Find where the given text appears and provide that cell's center as (X, Y) coordinate. 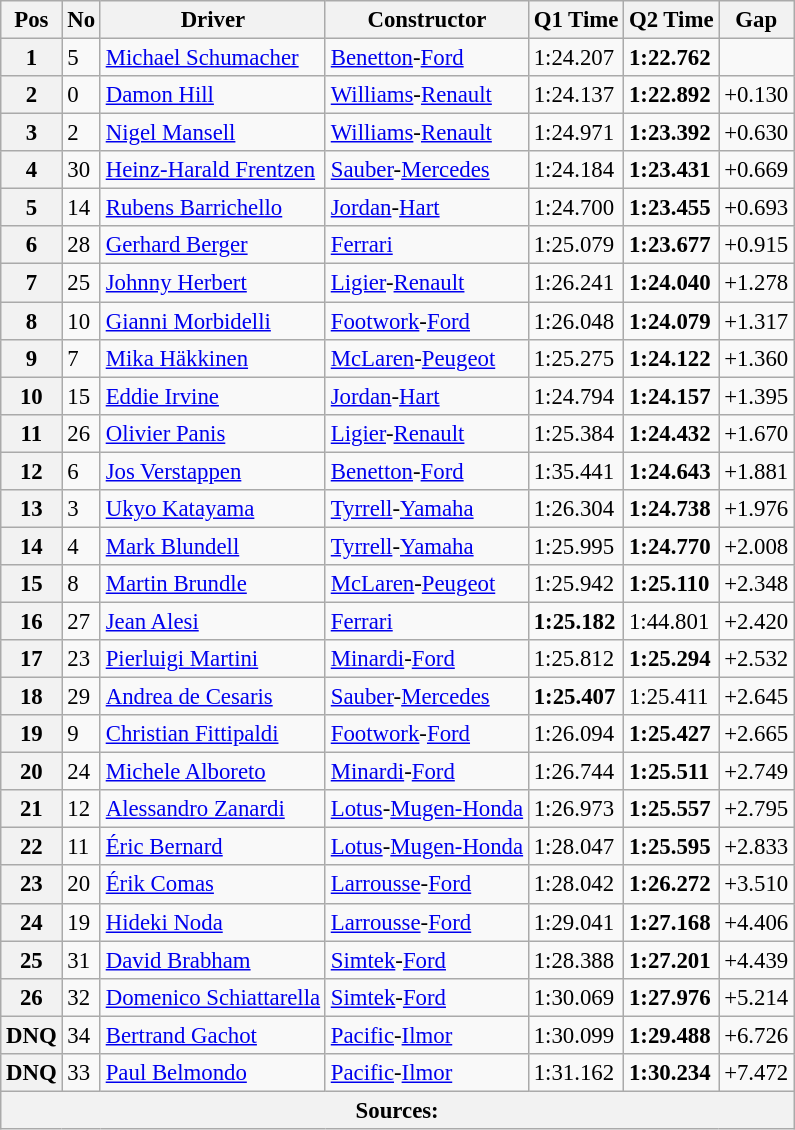
27 (81, 621)
1:22.762 (672, 58)
29 (81, 697)
30 (81, 170)
1:24.738 (672, 509)
1:29.488 (672, 1035)
+5.214 (756, 997)
+1.670 (756, 433)
+2.665 (756, 734)
+7.472 (756, 1073)
33 (81, 1073)
+0.130 (756, 95)
1:26.744 (576, 772)
Christian Fittipaldi (212, 734)
1:44.801 (672, 621)
Q2 Time (672, 20)
16 (32, 621)
1:25.427 (672, 734)
1:25.079 (576, 245)
1:23.392 (672, 133)
1:25.995 (576, 546)
1:24.137 (576, 95)
1:29.041 (576, 922)
+2.420 (756, 621)
Rubens Barrichello (212, 208)
0 (81, 95)
1:26.094 (576, 734)
+2.532 (756, 659)
+3.510 (756, 885)
+0.693 (756, 208)
17 (32, 659)
Alessandro Zanardi (212, 809)
1 (32, 58)
Olivier Panis (212, 433)
1:26.048 (576, 321)
+0.915 (756, 245)
21 (32, 809)
1:23.431 (672, 170)
22 (32, 847)
1:27.976 (672, 997)
+2.833 (756, 847)
1:24.079 (672, 321)
1:25.294 (672, 659)
Domenico Schiattarella (212, 997)
David Brabham (212, 960)
Michael Schumacher (212, 58)
+0.669 (756, 170)
Gianni Morbidelli (212, 321)
1:27.201 (672, 960)
1:25.407 (576, 697)
1:31.162 (576, 1073)
28 (81, 245)
Andrea de Cesaris (212, 697)
Q1 Time (576, 20)
1:26.272 (672, 885)
1:24.700 (576, 208)
1:24.157 (672, 396)
Éric Bernard (212, 847)
+6.726 (756, 1035)
+1.881 (756, 471)
1:26.241 (576, 283)
1:24.207 (576, 58)
+1.278 (756, 283)
+2.749 (756, 772)
1:35.441 (576, 471)
Pos (32, 20)
1:24.184 (576, 170)
1:24.432 (672, 433)
1:25.182 (576, 621)
+4.406 (756, 922)
+2.795 (756, 809)
+2.008 (756, 546)
32 (81, 997)
1:25.595 (672, 847)
1:26.304 (576, 509)
1:24.770 (672, 546)
13 (32, 509)
1:23.677 (672, 245)
Driver (212, 20)
Mika Häkkinen (212, 358)
1:28.047 (576, 847)
Gap (756, 20)
1:24.971 (576, 133)
1:27.168 (672, 922)
+2.348 (756, 584)
1:23.455 (672, 208)
1:25.511 (672, 772)
Sources: (398, 1110)
Ukyo Katayama (212, 509)
1:28.388 (576, 960)
+0.630 (756, 133)
1:25.557 (672, 809)
1:25.812 (576, 659)
1:22.892 (672, 95)
No (81, 20)
1:25.275 (576, 358)
1:24.643 (672, 471)
Constructor (426, 20)
Michele Alboreto (212, 772)
18 (32, 697)
Martin Brundle (212, 584)
Érik Comas (212, 885)
34 (81, 1035)
Jos Verstappen (212, 471)
31 (81, 960)
Paul Belmondo (212, 1073)
Heinz-Harald Frentzen (212, 170)
Pierluigi Martini (212, 659)
+1.976 (756, 509)
+1.395 (756, 396)
+1.317 (756, 321)
1:26.973 (576, 809)
Bertrand Gachot (212, 1035)
1:25.942 (576, 584)
1:24.122 (672, 358)
+2.645 (756, 697)
1:30.099 (576, 1035)
1:25.110 (672, 584)
1:30.234 (672, 1073)
1:25.384 (576, 433)
Johnny Herbert (212, 283)
+4.439 (756, 960)
1:28.042 (576, 885)
Hideki Noda (212, 922)
Damon Hill (212, 95)
Gerhard Berger (212, 245)
Jean Alesi (212, 621)
Nigel Mansell (212, 133)
1:30.069 (576, 997)
Eddie Irvine (212, 396)
1:24.040 (672, 283)
Mark Blundell (212, 546)
1:25.411 (672, 697)
1:24.794 (576, 396)
+1.360 (756, 358)
